Find where the given text appears and provide that cell's center as (x, y) coordinate. 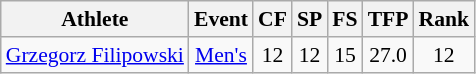
CF (272, 19)
27.0 (388, 55)
Grzegorz Filipowski (95, 55)
TFP (388, 19)
15 (344, 55)
SP (310, 19)
Men's (221, 55)
Athlete (95, 19)
FS (344, 19)
Event (221, 19)
Rank (444, 19)
